Locate the cell with the specified text and output its [x, y] center coordinate. 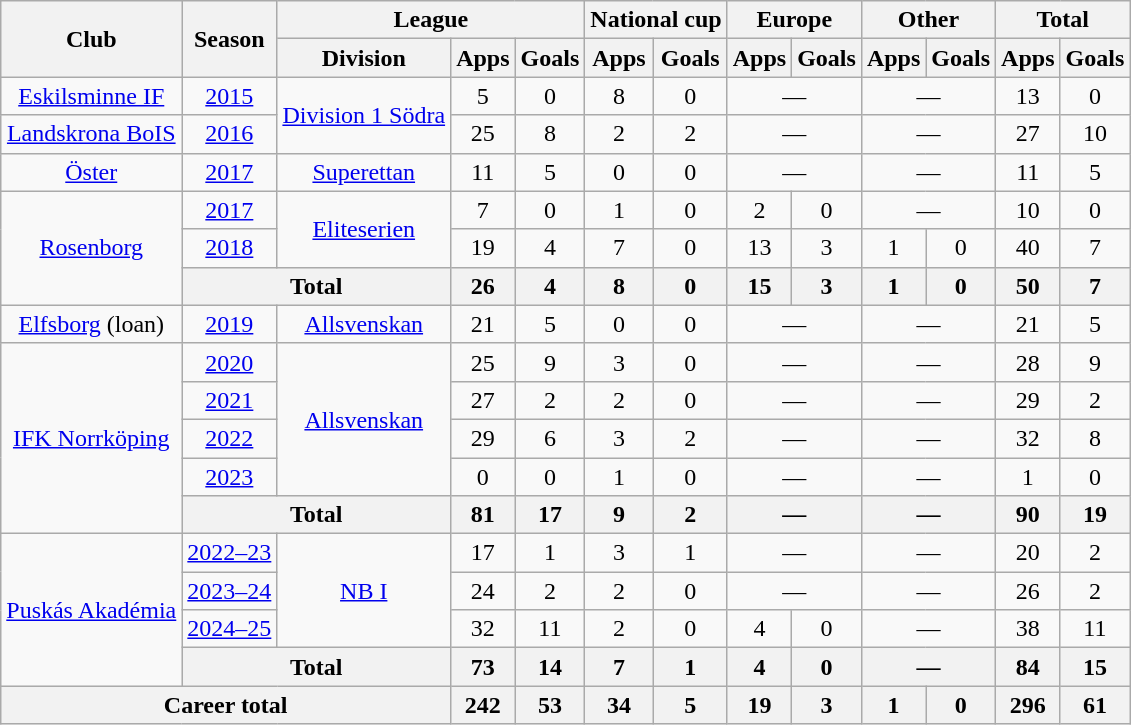
Europe [794, 20]
2021 [230, 400]
2020 [230, 362]
Eskilsminne IF [92, 96]
242 [483, 705]
Division [364, 58]
6 [550, 438]
Elfsborg (loan) [92, 324]
Superettan [364, 172]
53 [550, 705]
IFK Norrköping [92, 438]
2019 [230, 324]
2016 [230, 134]
2015 [230, 96]
Öster [92, 172]
National cup [656, 20]
50 [1028, 286]
2023–24 [230, 591]
73 [483, 667]
Eliteserien [364, 229]
90 [1028, 515]
14 [550, 667]
20 [1028, 553]
2022 [230, 438]
61 [1095, 705]
Career total [226, 705]
NB I [364, 591]
Rosenborg [92, 248]
81 [483, 515]
28 [1028, 362]
Club [92, 39]
League [431, 20]
296 [1028, 705]
Division 1 Södra [364, 115]
38 [1028, 629]
84 [1028, 667]
2022–23 [230, 553]
40 [1028, 248]
34 [619, 705]
Puskás Akadémia [92, 610]
24 [483, 591]
Landskrona BoIS [92, 134]
2023 [230, 477]
Other [928, 20]
2018 [230, 248]
Season [230, 39]
2024–25 [230, 629]
